Pinpoint the cell where the given text exists, returning its (x, y) midpoint coordinate. 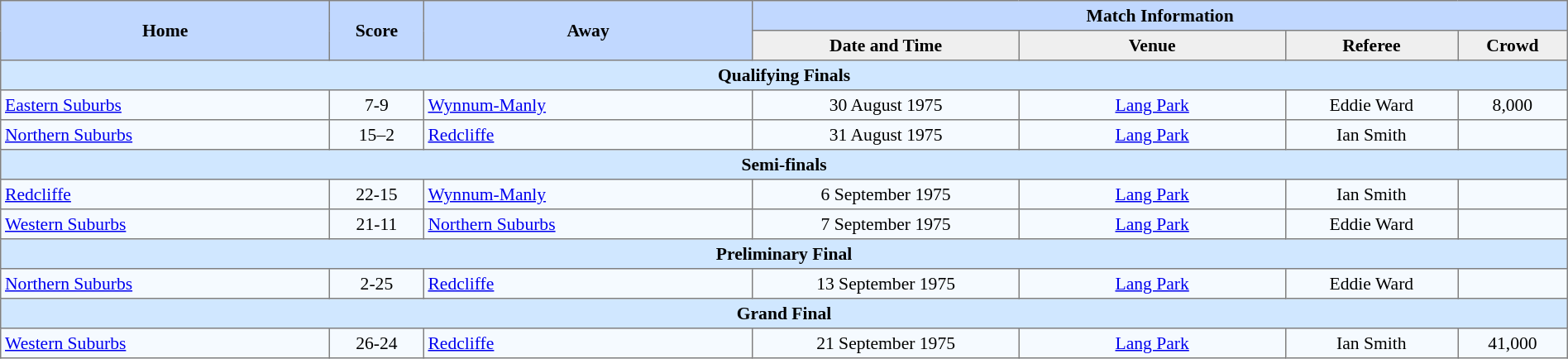
2-25 (377, 284)
31 August 1975 (886, 135)
22-15 (377, 194)
Eastern Suburbs (165, 105)
Home (165, 31)
Preliminary Final (784, 254)
Referee (1371, 45)
21-11 (377, 224)
8,000 (1513, 105)
21 September 1975 (886, 343)
15–2 (377, 135)
7-9 (377, 105)
7 September 1975 (886, 224)
Grand Final (784, 314)
30 August 1975 (886, 105)
Qualifying Finals (784, 75)
41,000 (1513, 343)
Away (588, 31)
Venue (1152, 45)
26-24 (377, 343)
Score (377, 31)
Match Information (1159, 16)
Date and Time (886, 45)
Crowd (1513, 45)
Semi-finals (784, 165)
6 September 1975 (886, 194)
13 September 1975 (886, 284)
